Find where the given text appears and provide that cell's center as [X, Y] coordinate. 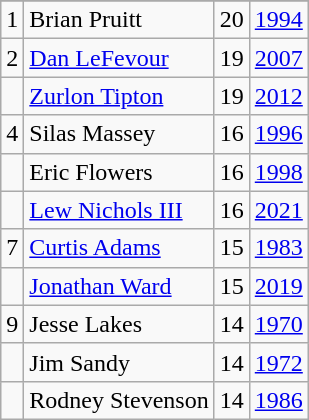
Silas Massey [119, 134]
4 [12, 134]
Zurlon Tipton [119, 96]
2019 [278, 286]
2021 [278, 210]
1994 [278, 20]
Jesse Lakes [119, 324]
9 [12, 324]
7 [12, 248]
Curtis Adams [119, 248]
Lew Nichols III [119, 210]
Jonathan Ward [119, 286]
1996 [278, 134]
2007 [278, 58]
1972 [278, 362]
20 [232, 20]
1 [12, 20]
2 [12, 58]
Jim Sandy [119, 362]
1986 [278, 400]
1983 [278, 248]
1970 [278, 324]
2012 [278, 96]
1998 [278, 172]
Eric Flowers [119, 172]
Brian Pruitt [119, 20]
Dan LeFevour [119, 58]
Rodney Stevenson [119, 400]
